Return (x, y) of the center of cell containing provided text 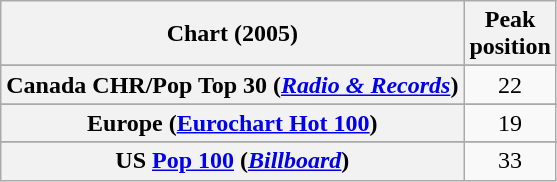
Canada CHR/Pop Top 30 (Radio & Records) (232, 85)
Peakposition (510, 34)
22 (510, 85)
19 (510, 123)
Chart (2005) (232, 34)
33 (510, 161)
US Pop 100 (Billboard) (232, 161)
Europe (Eurochart Hot 100) (232, 123)
